Return [x, y] of the center of cell containing provided text 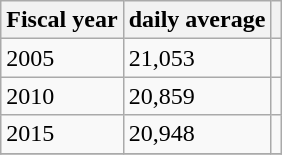
21,053 [197, 58]
daily average [197, 20]
20,948 [197, 134]
2005 [62, 58]
Fiscal year [62, 20]
20,859 [197, 96]
2015 [62, 134]
2010 [62, 96]
